Locate the cell with the specified text and output its [X, Y] center coordinate. 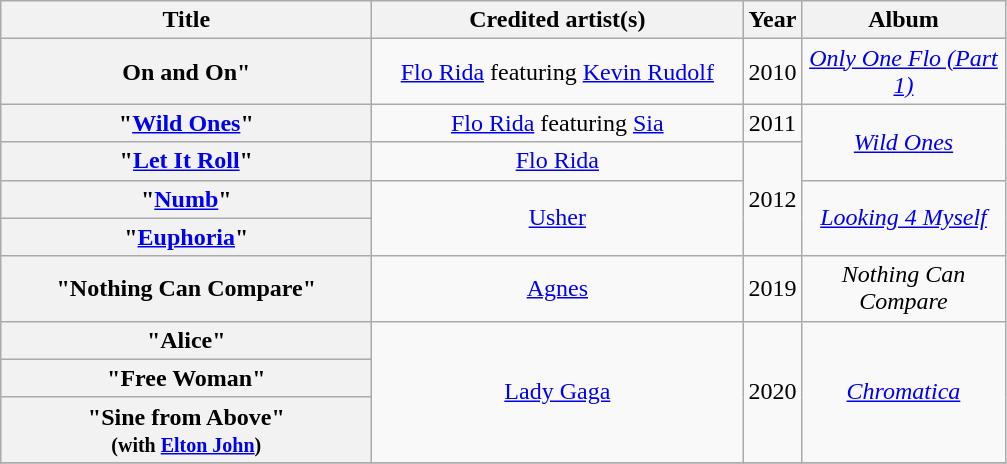
Looking 4 Myself [904, 218]
2012 [772, 199]
Chromatica [904, 392]
"Let It Roll" [186, 161]
Flo Rida featuring Kevin Rudolf [558, 72]
2020 [772, 392]
"Sine from Above" (with Elton John) [186, 430]
"Numb" [186, 199]
Flo Rida featuring Sia [558, 123]
2010 [772, 72]
Album [904, 20]
"Free Woman" [186, 378]
"Wild Ones" [186, 123]
Credited artist(s) [558, 20]
Usher [558, 218]
2011 [772, 123]
Year [772, 20]
2019 [772, 288]
Nothing Can Compare [904, 288]
Wild Ones [904, 142]
Agnes [558, 288]
On and On" [186, 72]
"Euphoria" [186, 237]
Title [186, 20]
"Nothing Can Compare" [186, 288]
"Alice" [186, 340]
Only One Flo (Part 1) [904, 72]
Flo Rida [558, 161]
Lady Gaga [558, 392]
